Provide the [x, y] coordinate of the cell's center where the given text is located.  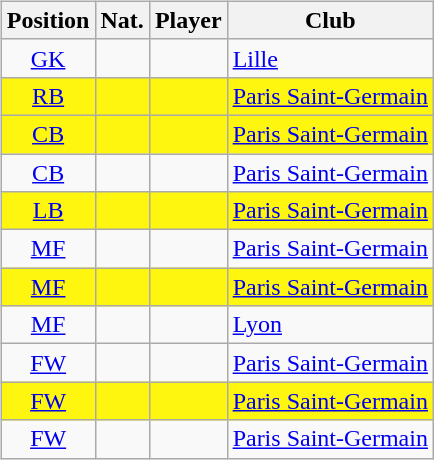
Lyon [330, 325]
Player [188, 20]
LB [48, 211]
Club [330, 20]
RB [48, 96]
Lille [330, 58]
GK [48, 58]
Position [48, 20]
Nat. [122, 20]
